From the cell containing the given text, extract its center point as [x, y] coordinate. 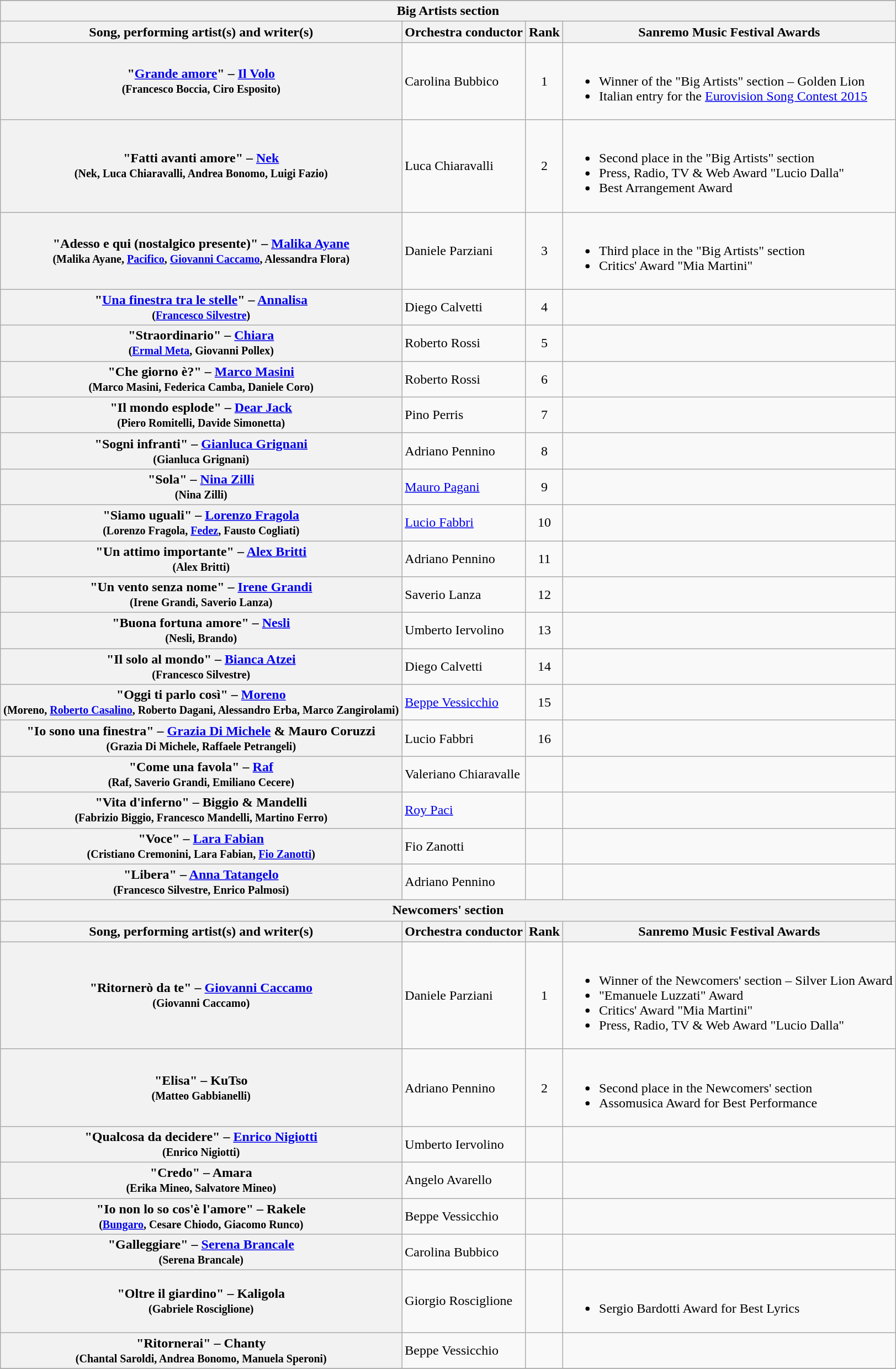
Mauro Pagani [464, 487]
4 [544, 307]
"Il solo al mondo" – Bianca Atzei(Francesco Silvestre) [201, 667]
"Io sono una finestra" – Grazia Di Michele & Mauro Coruzzi(Grazia Di Michele, Raffaele Petrangeli) [201, 739]
"Qualcosa da decidere" – Enrico Nigiotti(Enrico Nigiotti) [201, 1144]
"Sogni infranti" – Gianluca Grignani(Gianluca Grignani) [201, 450]
"Una finestra tra le stelle" – Annalisa(Francesco Silvestre) [201, 307]
Luca Chiaravalli [464, 166]
Valeriano Chiaravalle [464, 774]
"Credo" – Amara(Erika Mineo, Salvatore Mineo) [201, 1180]
12 [544, 595]
"Ritornerai" – Chanty(Chantal Saroldi, Andrea Bonomo, Manuela Speroni) [201, 1350]
"Fatti avanti amore" – Nek(Nek, Luca Chiaravalli, Andrea Bonomo, Luigi Fazio) [201, 166]
"Vita d'inferno" – Biggio & Mandelli(Fabrizio Biggio, Francesco Mandelli, Martino Ferro) [201, 810]
"Come una favola" – Raf(Raf, Saverio Grandi, Emiliano Cecere) [201, 774]
"Oggi ti parlo così" – Moreno(Moreno, Roberto Casalino, Roberto Dagani, Alessandro Erba, Marco Zangirolami) [201, 702]
Fio Zanotti [464, 846]
15 [544, 702]
Angelo Avarello [464, 1180]
"Un vento senza nome" – Irene Grandi(Irene Grandi, Saverio Lanza) [201, 595]
"Elisa" – KuTso(Matteo Gabbianelli) [201, 1087]
"Straordinario" – Chiara(Ermal Meta, Giovanni Pollex) [201, 343]
16 [544, 739]
"Che giorno è?" – Marco Masini(Marco Masini, Federica Camba, Daniele Coro) [201, 379]
"Grande amore" – Il Volo(Francesco Boccia, Ciro Esposito) [201, 81]
8 [544, 450]
14 [544, 667]
"Un attimo importante" – Alex Britti (Alex Britti) [201, 559]
Roy Paci [464, 810]
Sergio Bardotti Award for Best Lyrics [730, 1302]
Winner of the "Big Artists" section – Golden LionItalian entry for the Eurovision Song Contest 2015 [730, 81]
13 [544, 630]
10 [544, 522]
Pino Perris [464, 415]
Second place in the "Big Artists" sectionPress, Radio, TV & Web Award "Lucio Dalla"Best Arrangement Award [730, 166]
Second place in the Newcomers' sectionAssomusica Award for Best Performance [730, 1087]
11 [544, 559]
"Libera" – Anna Tatangelo(Francesco Silvestre, Enrico Palmosi) [201, 882]
"Voce" – Lara Fabian(Cristiano Cremonini, Lara Fabian, Fio Zanotti) [201, 846]
9 [544, 487]
"Sola" – Nina Zilli(Nina Zilli) [201, 487]
Big Artists section [448, 11]
"Il mondo esplode" – Dear Jack(Piero Romitelli, Davide Simonetta) [201, 415]
"Adesso e qui (nostalgico presente)" – Malika Ayane(Malika Ayane, Pacifico, Giovanni Caccamo, Alessandra Flora) [201, 251]
"Galleggiare" – Serena Brancale(Serena Brancale) [201, 1252]
Saverio Lanza [464, 595]
"Buona fortuna amore" – Nesli(Nesli, Brando) [201, 630]
"Oltre il giardino" – Kaligola(Gabriele Rosciglione) [201, 1302]
6 [544, 379]
"Ritornerò da te" – Giovanni Caccamo (Giovanni Caccamo) [201, 995]
5 [544, 343]
Giorgio Rosciglione [464, 1302]
3 [544, 251]
"Io non lo so cos'è l'amore" – Rakele(Bungaro, Cesare Chiodo, Giacomo Runco) [201, 1216]
Winner of the Newcomers' section – Silver Lion Award"Emanuele Luzzati" AwardCritics' Award "Mia Martini"Press, Radio, TV & Web Award "Lucio Dalla" [730, 995]
7 [544, 415]
Third place in the "Big Artists" sectionCritics' Award "Mia Martini" [730, 251]
"Siamo uguali" – Lorenzo Fragola(Lorenzo Fragola, Fedez, Fausto Cogliati) [201, 522]
Newcomers' section [448, 910]
